Output the [x, y] coordinate of the center of the cell containing the given text.  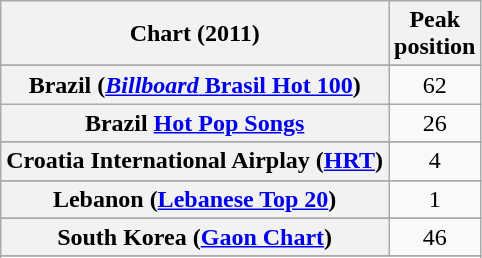
Brazil Hot Pop Songs [195, 123]
46 [435, 237]
Brazil (Billboard Brasil Hot 100) [195, 85]
26 [435, 123]
Lebanon (Lebanese Top 20) [195, 199]
South Korea (Gaon Chart) [195, 237]
62 [435, 85]
1 [435, 199]
Chart (2011) [195, 34]
Croatia International Airplay (HRT) [195, 161]
Peakposition [435, 34]
4 [435, 161]
